Search for the cell housing the specified text and yield its [X, Y] center coordinate. 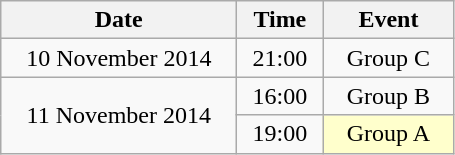
Time [280, 20]
16:00 [280, 96]
Group A [388, 134]
Date [119, 20]
Group B [388, 96]
Group C [388, 58]
10 November 2014 [119, 58]
21:00 [280, 58]
19:00 [280, 134]
11 November 2014 [119, 115]
Event [388, 20]
